Determine the (X, Y) coordinate at the center of the cell enclosing the given text.  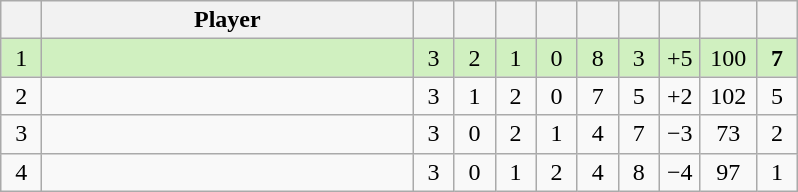
73 (728, 134)
+2 (680, 96)
−4 (680, 172)
Player (228, 20)
97 (728, 172)
100 (728, 58)
−3 (680, 134)
+5 (680, 58)
102 (728, 96)
